Search for the cell housing the specified text and yield its (x, y) center coordinate. 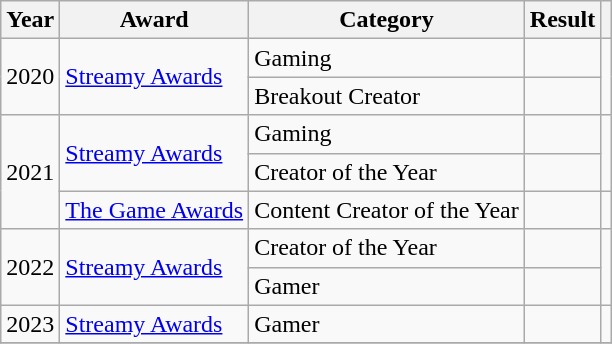
Category (387, 20)
2021 (30, 172)
The Game Awards (154, 210)
Content Creator of the Year (387, 210)
2023 (30, 324)
Award (154, 20)
Breakout Creator (387, 96)
2022 (30, 267)
2020 (30, 77)
Result (562, 20)
Year (30, 20)
